Detect which cell encompasses the target text, then output its (X, Y) center coordinate. 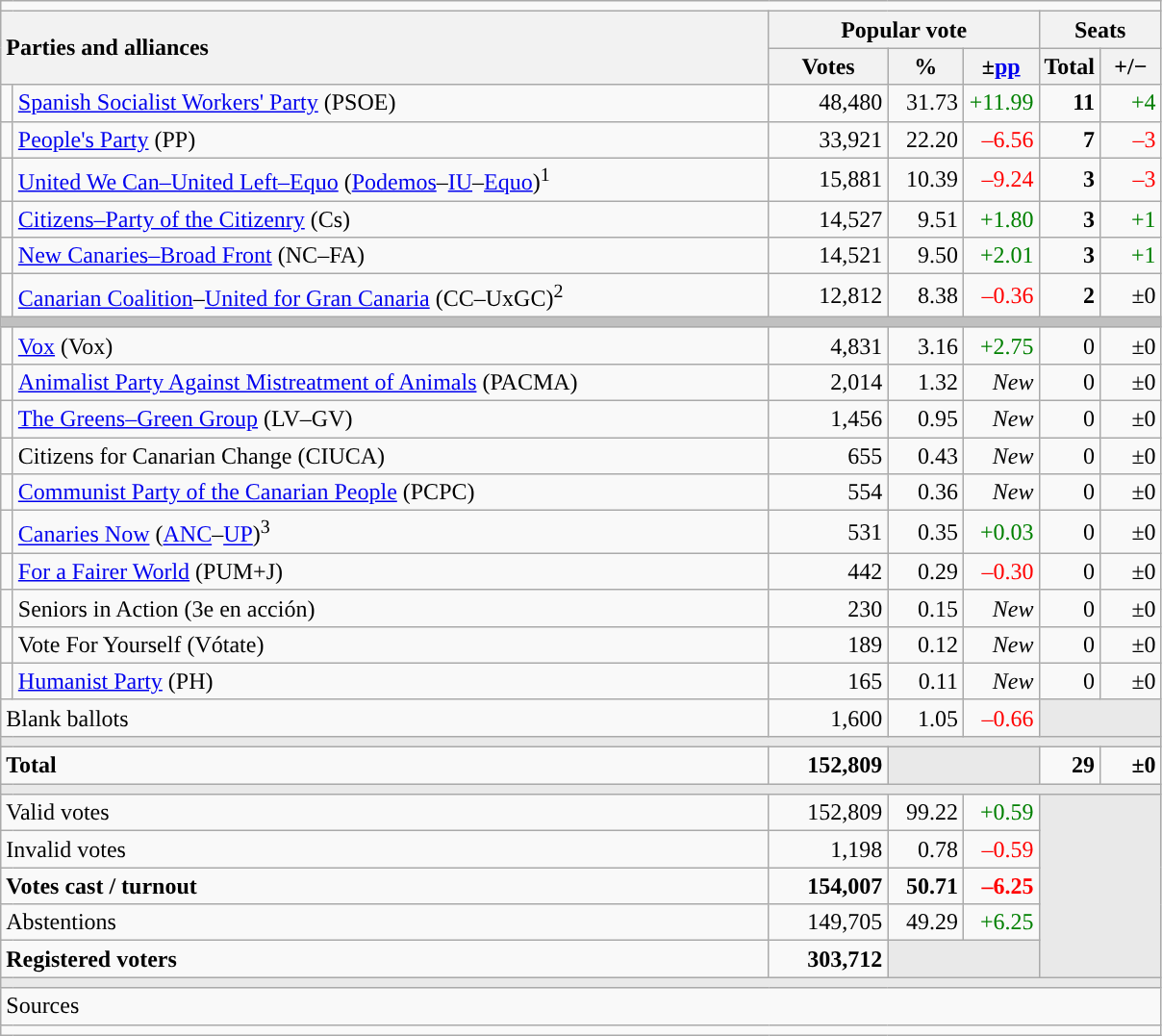
Sources (581, 1006)
+4 (1131, 103)
29 (1070, 766)
–9.24 (1000, 179)
442 (828, 571)
Blank ballots (385, 718)
Canaries Now (ANC–UP)3 (391, 533)
–6.25 (1000, 886)
–0.66 (1000, 718)
531 (828, 533)
0.78 (925, 849)
12,812 (828, 296)
0.36 (925, 493)
+11.99 (1000, 103)
655 (828, 456)
Citizens for Canarian Change (CIUCA) (391, 456)
22.20 (925, 139)
1,198 (828, 849)
48,480 (828, 103)
1,456 (828, 418)
Votes cast / turnout (385, 886)
9.51 (925, 219)
554 (828, 493)
–0.59 (1000, 849)
15,881 (828, 179)
+0.59 (1000, 813)
10.39 (925, 179)
0.11 (925, 681)
Canarian Coalition–United for Gran Canaria (CC–UxGC)2 (391, 296)
+/− (1131, 66)
Animalist Party Against Mistreatment of Animals (PACMA) (391, 382)
49.29 (925, 922)
People's Party (PP) (391, 139)
0.12 (925, 644)
154,007 (828, 886)
14,527 (828, 219)
United We Can–United Left–Equo (Podemos–IU–Equo)1 (391, 179)
Seats (1100, 30)
–0.30 (1000, 571)
Abstentions (385, 922)
Popular vote (904, 30)
Valid votes (385, 813)
0.95 (925, 418)
149,705 (828, 922)
1.32 (925, 382)
+1.80 (1000, 219)
+0.03 (1000, 533)
8.38 (925, 296)
11 (1070, 103)
9.50 (925, 256)
Communist Party of the Canarian People (PCPC) (391, 493)
1.05 (925, 718)
Vote For Yourself (Vótate) (391, 644)
230 (828, 608)
14,521 (828, 256)
0.35 (925, 533)
Vox (Vox) (391, 345)
New Canaries–Broad Front (NC–FA) (391, 256)
99.22 (925, 813)
±pp (1000, 66)
+2.75 (1000, 345)
Parties and alliances (385, 48)
165 (828, 681)
Votes (828, 66)
+2.01 (1000, 256)
4,831 (828, 345)
–6.56 (1000, 139)
0.43 (925, 456)
The Greens–Green Group (LV–GV) (391, 418)
50.71 (925, 886)
Seniors in Action (3e en acción) (391, 608)
0.29 (925, 571)
+6.25 (1000, 922)
For a Fairer World (PUM+J) (391, 571)
Humanist Party (PH) (391, 681)
189 (828, 644)
7 (1070, 139)
Invalid votes (385, 849)
–0.36 (1000, 296)
0.15 (925, 608)
2 (1070, 296)
% (925, 66)
Spanish Socialist Workers' Party (PSOE) (391, 103)
2,014 (828, 382)
Registered voters (385, 959)
3.16 (925, 345)
1,600 (828, 718)
33,921 (828, 139)
Citizens–Party of the Citizenry (Cs) (391, 219)
31.73 (925, 103)
303,712 (828, 959)
